Search for the cell housing the specified text and yield its (X, Y) center coordinate. 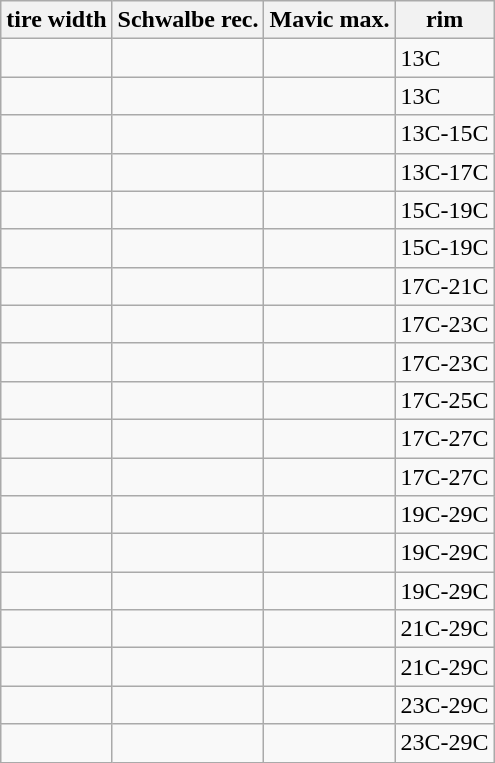
13C-17C (444, 172)
17C-21C (444, 286)
13C-15C (444, 134)
Mavic max. (330, 20)
Schwalbe rec. (188, 20)
rim (444, 20)
17C-25C (444, 400)
tire width (56, 20)
